Search for the cell housing the specified text and yield its (x, y) center coordinate. 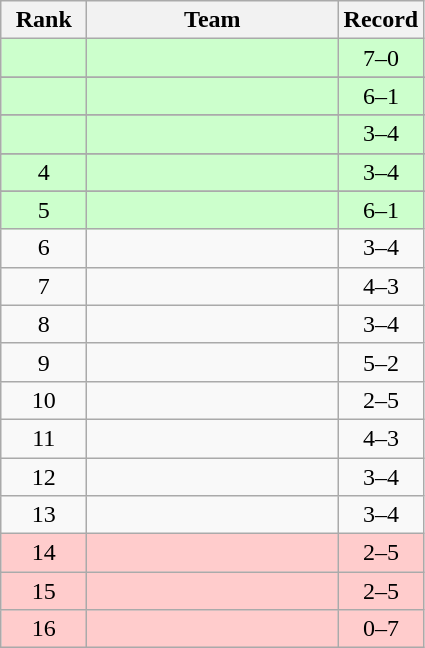
Record (381, 20)
9 (44, 362)
5 (44, 210)
12 (44, 477)
15 (44, 591)
4 (44, 172)
7–0 (381, 58)
7 (44, 286)
0–7 (381, 629)
14 (44, 553)
Team (212, 20)
8 (44, 324)
16 (44, 629)
6 (44, 248)
11 (44, 438)
5–2 (381, 362)
Rank (44, 20)
10 (44, 400)
13 (44, 515)
